Return the (X, Y) coordinate for the center point of the cell that contains the specified text.  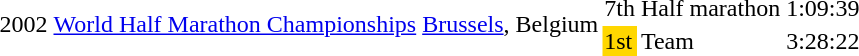
1st (620, 41)
Team (710, 41)
